For the text-containing cell, return its midpoint in (x, y) coordinate format. 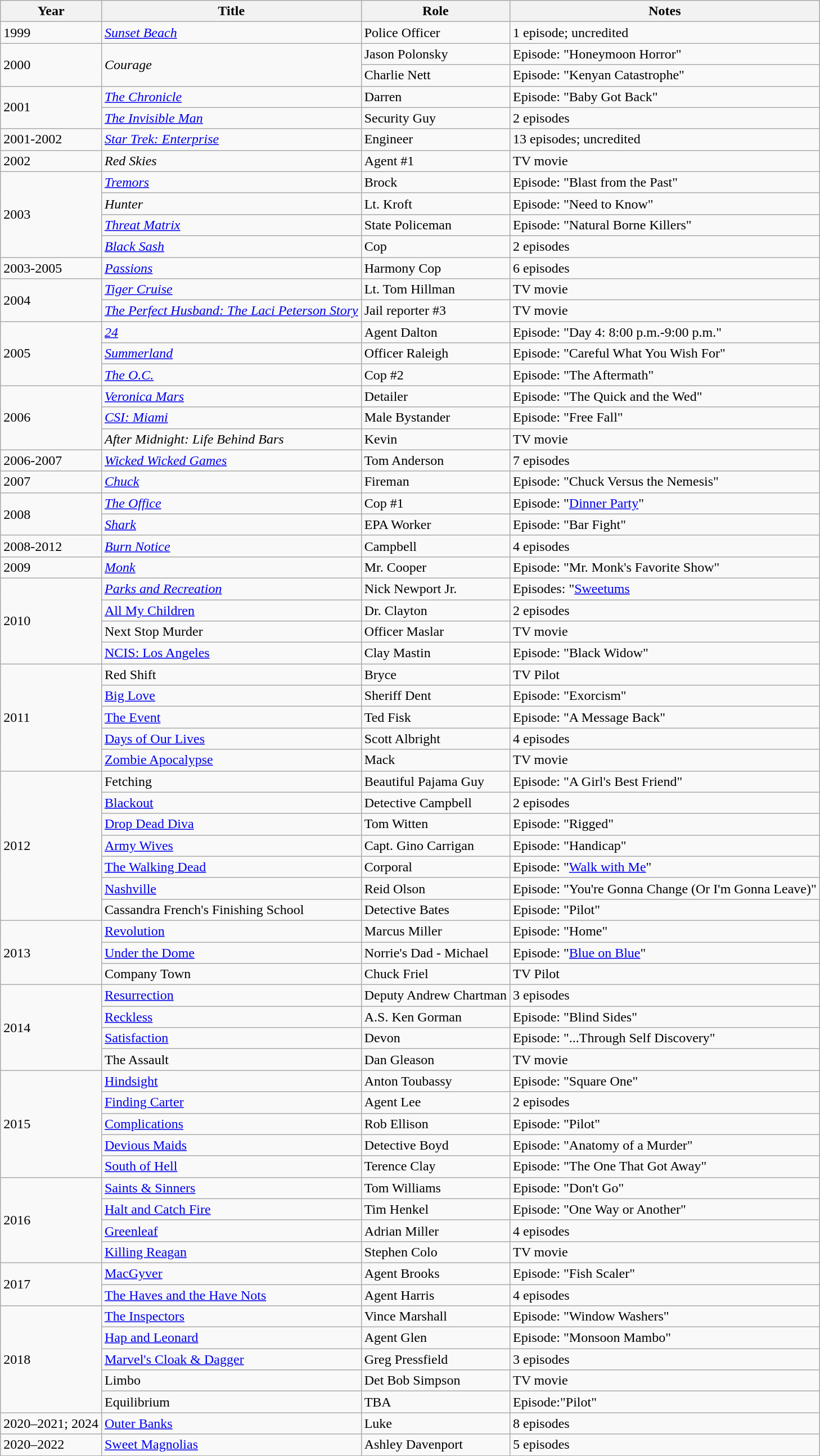
Episode: "Careful What You Wish For" (665, 354)
Corporal (435, 867)
Veronica Mars (231, 396)
Dr. Clayton (435, 610)
All My Children (231, 610)
Rob Ellison (435, 1124)
Dan Gleason (435, 1060)
Cop #2 (435, 375)
13 episodes; uncredited (665, 139)
Episode: "Bar Fight" (665, 524)
Red Skies (231, 161)
Hunter (231, 204)
Devon (435, 1038)
The Inspectors (231, 1317)
Title (231, 11)
Capt. Gino Carrigan (435, 845)
The Office (231, 503)
Agent Lee (435, 1102)
Lt. Kroft (435, 204)
2006 (51, 418)
Episode: "The Quick and the Wed" (665, 396)
Cassandra French's Finishing School (231, 910)
Jason Polonsky (435, 54)
Reckless (231, 1017)
2005 (51, 354)
The Chronicle (231, 97)
Episode: "Free Fall" (665, 418)
Halt and Catch Fire (231, 1209)
Darren (435, 97)
Brock (435, 182)
The Assault (231, 1060)
Male Bystander (435, 418)
Episode: "Don't Go" (665, 1188)
Episode: "Blue on Blue" (665, 953)
Burn Notice (231, 546)
Deputy Andrew Chartman (435, 996)
Episode: "Exorcism" (665, 696)
Episode: "Fish Scaler" (665, 1273)
State Policeman (435, 225)
Episode: "Honeymoon Horror" (665, 54)
Episode: "Handicap" (665, 845)
CSI: Miami (231, 418)
Courage (231, 65)
Big Love (231, 696)
Episode: "The Aftermath" (665, 375)
Adrian Miller (435, 1231)
2013 (51, 952)
2004 (51, 300)
Zombie Apocalypse (231, 760)
Kevin (435, 439)
Tom Williams (435, 1188)
Ted Fisk (435, 717)
Episode: "Natural Borne Killers" (665, 225)
2001 (51, 107)
Episode: "Dinner Party" (665, 503)
Detective Bates (435, 910)
Episode: "Rigged" (665, 824)
Episode: "The One That Got Away" (665, 1166)
Greenleaf (231, 1231)
Marcus Miller (435, 931)
After Midnight: Life Behind Bars (231, 439)
Satisfaction (231, 1038)
Bryce (435, 675)
2009 (51, 567)
Killing Reagan (231, 1252)
Beautiful Pajama Guy (435, 781)
Tremors (231, 182)
Police Officer (435, 33)
Episode: "Kenyan Catastrophe" (665, 75)
Episode: "Square One" (665, 1081)
Episode: "Mr. Monk's Favorite Show" (665, 567)
Year (51, 11)
Hap and Leonard (231, 1338)
Tom Anderson (435, 460)
Episode: "Blast from the Past" (665, 182)
Harmony Cop (435, 268)
Det Bob Simpson (435, 1381)
Finding Carter (231, 1102)
A.S. Ken Gorman (435, 1017)
Episode: "You're Gonna Change (Or I'm Gonna Leave)" (665, 888)
Norrie's Dad - Michael (435, 953)
EPA Worker (435, 524)
Vince Marshall (435, 1317)
Passions (231, 268)
2010 (51, 621)
South of Hell (231, 1166)
Ashley Davenport (435, 1445)
Episode: "Day 4: 8:00 p.m.-9:00 p.m." (665, 332)
The Perfect Husband: The Laci Peterson Story (231, 311)
Limbo (231, 1381)
Episode: "Anatomy of a Murder" (665, 1145)
Detective Campbell (435, 803)
7 episodes (665, 460)
Complications (231, 1124)
Equilibrium (231, 1402)
Security Guy (435, 118)
Black Sash (231, 246)
2002 (51, 161)
Fireman (435, 482)
Blackout (231, 803)
The Event (231, 717)
Campbell (435, 546)
TBA (435, 1402)
Under the Dome (231, 953)
Nashville (231, 888)
Episode: "Blind Sides" (665, 1017)
Lt. Tom Hillman (435, 290)
Days of Our Lives (231, 739)
Detective Boyd (435, 1145)
Engineer (435, 139)
Detailer (435, 396)
Agent Brooks (435, 1273)
Officer Raleigh (435, 354)
Clay Mastin (435, 653)
2001-2002 (51, 139)
Outer Banks (231, 1423)
Hindsight (231, 1081)
Episode: "Walk with Me" (665, 867)
Role (435, 11)
Cop (435, 246)
8 episodes (665, 1423)
Agent Dalton (435, 332)
Episode:"Pilot" (665, 1402)
Episode: "Baby Got Back" (665, 97)
2017 (51, 1284)
Episode: "One Way or Another" (665, 1209)
Sheriff Dent (435, 696)
Wicked Wicked Games (231, 460)
Army Wives (231, 845)
2006-2007 (51, 460)
24 (231, 332)
The Invisible Man (231, 118)
2020–2021; 2024 (51, 1423)
Luke (435, 1423)
Greg Pressfield (435, 1359)
Marvel's Cloak & Dagger (231, 1359)
2014 (51, 1028)
Monk (231, 567)
Saints & Sinners (231, 1188)
Episode: "Chuck Versus the Nemesis" (665, 482)
Revolution (231, 931)
Episode: "Window Washers" (665, 1317)
Notes (665, 11)
The Haves and the Have Nots (231, 1295)
Episodes: "Sweetums (665, 589)
Episode: "A Message Back" (665, 717)
Agent #1 (435, 161)
Mr. Cooper (435, 567)
Chuck Friel (435, 974)
Reid Olson (435, 888)
Shark (231, 524)
Next Stop Murder (231, 632)
Threat Matrix (231, 225)
2003 (51, 214)
Summerland (231, 354)
Parks and Recreation (231, 589)
Episode: "Home" (665, 931)
Terence Clay (435, 1166)
2018 (51, 1359)
2012 (51, 845)
Chuck (231, 482)
2008 (51, 514)
NCIS: Los Angeles (231, 653)
Agent Glen (435, 1338)
2000 (51, 65)
Stephen Colo (435, 1252)
Drop Dead Diva (231, 824)
2003-2005 (51, 268)
Agent Harris (435, 1295)
Sunset Beach (231, 33)
Episode: "Black Widow" (665, 653)
Nick Newport Jr. (435, 589)
Episode: "...Through Self Discovery" (665, 1038)
Tiger Cruise (231, 290)
Episode: "Monsoon Mambo" (665, 1338)
Resurrection (231, 996)
Company Town (231, 974)
Scott Albright (435, 739)
Star Trek: Enterprise (231, 139)
Mack (435, 760)
2015 (51, 1124)
2020–2022 (51, 1445)
6 episodes (665, 268)
5 episodes (665, 1445)
Jail reporter #3 (435, 311)
2007 (51, 482)
2011 (51, 717)
2008-2012 (51, 546)
Episode: "Need to Know" (665, 204)
1 episode; uncredited (665, 33)
Tom Witten (435, 824)
The O.C. (231, 375)
Tim Henkel (435, 1209)
Episode: "A Girl's Best Friend" (665, 781)
The Walking Dead (231, 867)
MacGyver (231, 1273)
Officer Maslar (435, 632)
Anton Toubassy (435, 1081)
Red Shift (231, 675)
Fetching (231, 781)
2016 (51, 1220)
Cop #1 (435, 503)
Charlie Nett (435, 75)
Devious Maids (231, 1145)
Sweet Magnolias (231, 1445)
1999 (51, 33)
